Provide the (x, y) coordinate of the cell's center where the given text is located.  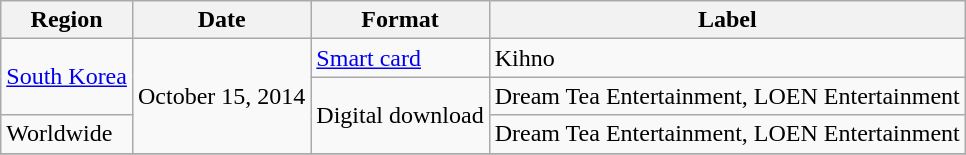
Digital download (400, 115)
Date (221, 20)
Format (400, 20)
Smart card (400, 58)
Label (727, 20)
Kihno (727, 58)
October 15, 2014 (221, 96)
Worldwide (67, 134)
South Korea (67, 77)
Region (67, 20)
